Identify which cell holds the provided text, then report its [X, Y] central coordinate. 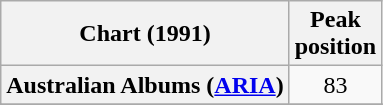
Chart (1991) [145, 34]
Peakposition [335, 34]
Australian Albums (ARIA) [145, 85]
83 [335, 85]
